Capture the cell that displays the provided text and extract its (X, Y) central coordinate. 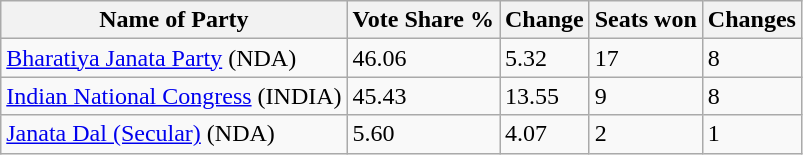
Bharatiya Janata Party (NDA) (174, 58)
2 (646, 134)
13.55 (545, 96)
4.07 (545, 134)
Changes (752, 20)
46.06 (423, 58)
5.32 (545, 58)
Janata Dal (Secular) (NDA) (174, 134)
1 (752, 134)
Vote Share % (423, 20)
Indian National Congress (INDIA) (174, 96)
9 (646, 96)
5.60 (423, 134)
45.43 (423, 96)
Name of Party (174, 20)
17 (646, 58)
Change (545, 20)
Seats won (646, 20)
